Scan for the cell matching the given text and deliver its (X, Y) coordinate at center. 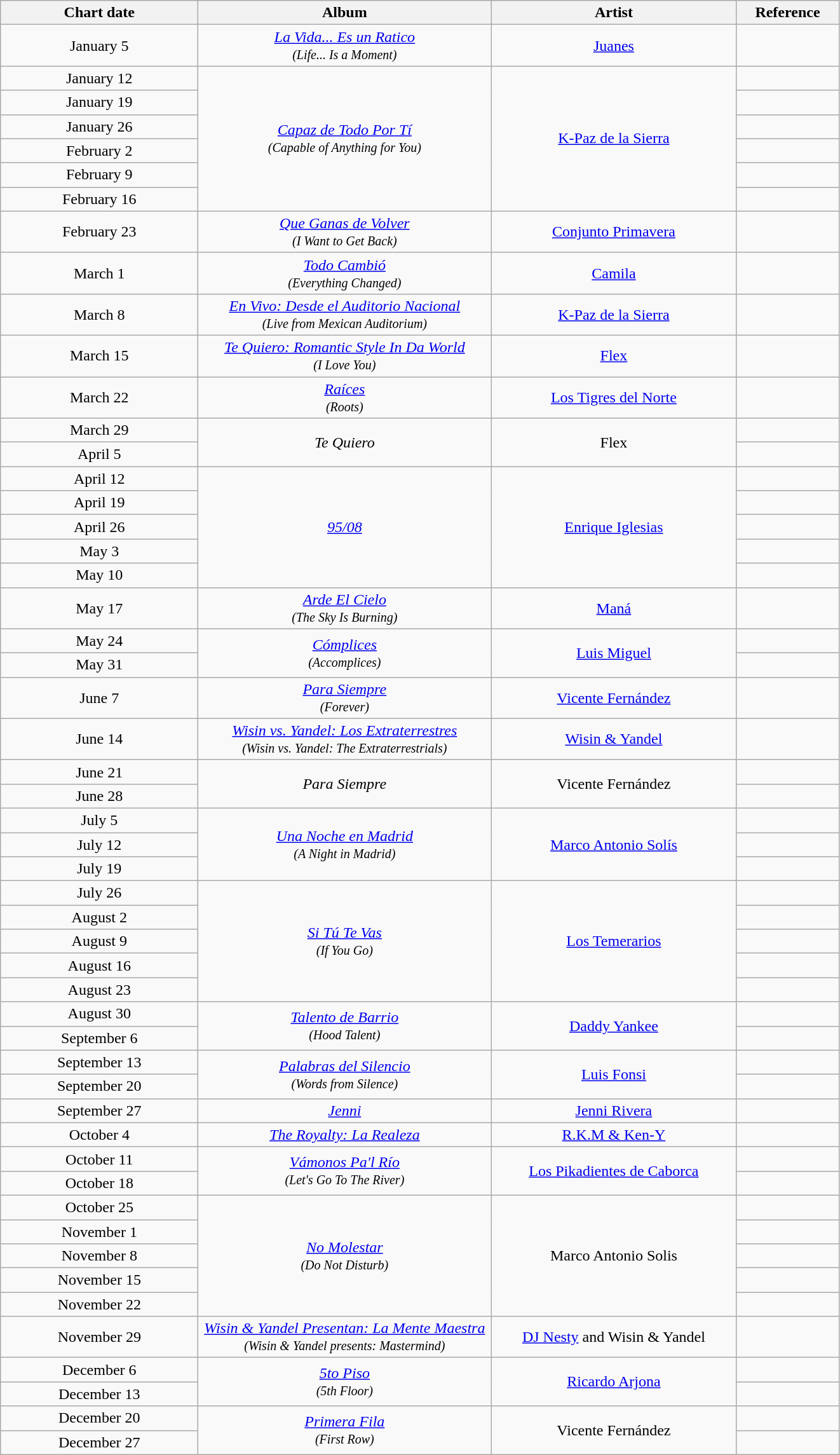
La Vida... Es un Ratico (Life... Is a Moment) (344, 46)
Conjunto Primavera (614, 231)
August 23 (99, 990)
Wisin vs. Yandel: Los Extraterrestres (Wisin vs. Yandel: The Extraterrestrials) (344, 739)
October 11 (99, 1159)
September 20 (99, 1086)
Arde El Cielo (The Sky Is Burning) (344, 608)
Maná (614, 608)
January 19 (99, 102)
Wisin & Yandel (614, 739)
May 10 (99, 575)
No Molestar (Do Not Disturb) (344, 1255)
August 9 (99, 941)
Chart date (99, 13)
November 1 (99, 1231)
Todo Cambió (Everything Changed) (344, 273)
June 28 (99, 796)
Marco Antonio Solis (614, 1255)
July 26 (99, 893)
February 16 (99, 199)
DJ Nesty and Wisin & Yandel (614, 1337)
Luis Miguel (614, 653)
Los Temerarios (614, 941)
March 22 (99, 397)
June 21 (99, 772)
August 30 (99, 1014)
August 16 (99, 966)
March 1 (99, 273)
April 5 (99, 454)
September 13 (99, 1062)
April 12 (99, 479)
July 5 (99, 820)
Enrique Iglesias (614, 527)
Ricardo Arjona (614, 1382)
February 9 (99, 175)
December 6 (99, 1370)
March 8 (99, 314)
July 12 (99, 845)
January 5 (99, 46)
December 13 (99, 1394)
Los Pikadientes de Caborca (614, 1171)
Reference (788, 13)
November 29 (99, 1337)
Camila (614, 273)
October 18 (99, 1183)
Jenni (344, 1110)
September 6 (99, 1038)
Para Siempre (344, 784)
May 3 (99, 551)
March 15 (99, 356)
January 26 (99, 126)
Cómplices (Accomplices) (344, 653)
June 7 (99, 698)
Palabras del Silencio (Words from Silence) (344, 1074)
May 17 (99, 608)
5to Piso (5th Floor) (344, 1382)
October 25 (99, 1207)
Wisin & Yandel Presentan: La Mente Maestra (Wisin & Yandel presents: Mastermind) (344, 1337)
The Royalty: La Realeza (344, 1135)
Juanes (614, 46)
Jenni Rivera (614, 1110)
February 23 (99, 231)
Artist (614, 13)
November 8 (99, 1256)
December 27 (99, 1442)
August 2 (99, 917)
R.K.M & Ken-Y (614, 1135)
November 22 (99, 1304)
Vámonos Pa'l Río (Let's Go To The River) (344, 1171)
April 26 (99, 527)
Album (344, 13)
Capaz de Todo Por Tí(Capable of Anything for You) (344, 139)
95/08 (344, 527)
September 27 (99, 1110)
October 4 (99, 1135)
April 19 (99, 503)
Una Noche en Madrid (A Night in Madrid) (344, 844)
June 14 (99, 739)
Raíces (Roots) (344, 397)
Que Ganas de Volver (I Want to Get Back) (344, 231)
Los Tigres del Norte (614, 397)
December 20 (99, 1418)
February 2 (99, 151)
Luis Fonsi (614, 1074)
Talento de Barrio (Hood Talent) (344, 1026)
November 15 (99, 1280)
May 24 (99, 641)
Si Tú Te Vas (If You Go) (344, 941)
En Vivo: Desde el Auditorio Nacional (Live from Mexican Auditorium) (344, 314)
Marco Antonio Solís (614, 844)
May 31 (99, 665)
January 12 (99, 78)
July 19 (99, 869)
Te Quiero (344, 442)
Te Quiero: Romantic Style In Da World (I Love You) (344, 356)
Daddy Yankee (614, 1026)
March 29 (99, 430)
Para Siempre (Forever) (344, 698)
Primera Fila (First Row) (344, 1430)
